For the text-containing cell, return its midpoint in (X, Y) coordinate format. 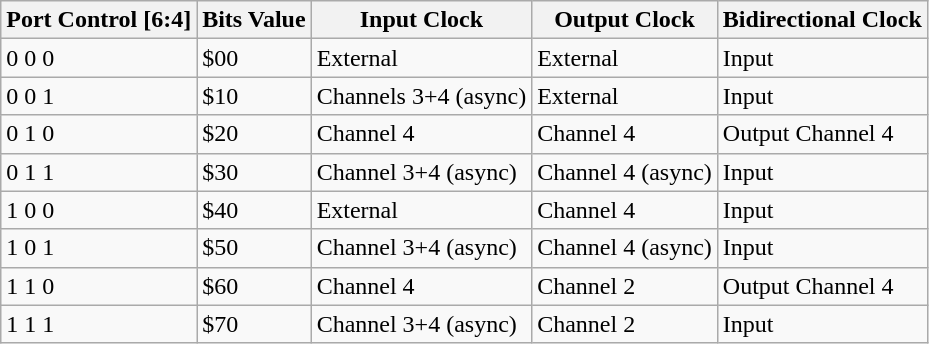
0 0 0 (99, 58)
Channels 3+4 (async) (422, 96)
$60 (254, 286)
0 1 0 (99, 134)
1 1 0 (99, 286)
1 0 1 (99, 248)
0 1 1 (99, 172)
1 1 1 (99, 324)
$30 (254, 172)
Bidirectional Clock (822, 20)
Bits Value (254, 20)
Output Clock (625, 20)
$10 (254, 96)
Input Clock (422, 20)
$20 (254, 134)
$70 (254, 324)
$40 (254, 210)
Port Control [6:4] (99, 20)
1 0 0 (99, 210)
$50 (254, 248)
$00 (254, 58)
0 0 1 (99, 96)
